Pinpoint the cell where the given text exists, returning its (X, Y) midpoint coordinate. 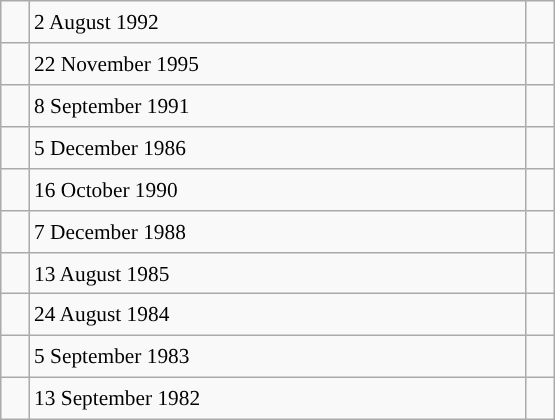
13 September 1982 (278, 399)
5 September 1983 (278, 357)
24 August 1984 (278, 315)
8 September 1991 (278, 106)
2 August 1992 (278, 22)
16 October 1990 (278, 189)
5 December 1986 (278, 148)
22 November 1995 (278, 64)
13 August 1985 (278, 273)
7 December 1988 (278, 231)
